Detect which cell encompasses the target text, then output its (x, y) center coordinate. 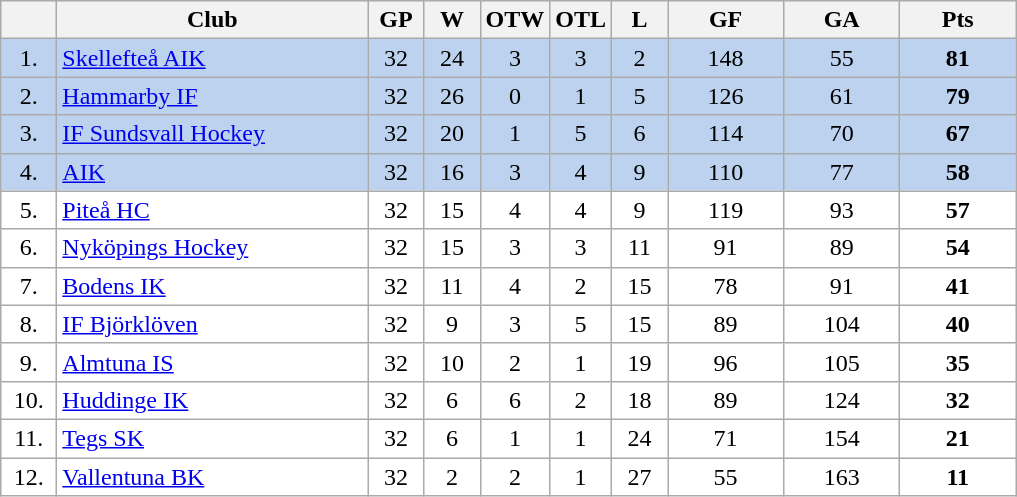
7. (29, 286)
104 (842, 324)
124 (842, 400)
11. (29, 438)
8. (29, 324)
19 (640, 362)
93 (842, 210)
148 (726, 58)
AIK (212, 172)
96 (726, 362)
2. (29, 96)
Hammarby IF (212, 96)
110 (726, 172)
GF (726, 20)
41 (958, 286)
58 (958, 172)
57 (958, 210)
71 (726, 438)
119 (726, 210)
Almtuna IS (212, 362)
L (640, 20)
Skellefteå AIK (212, 58)
Huddinge IK (212, 400)
0 (515, 96)
163 (842, 477)
6. (29, 248)
GP (396, 20)
18 (640, 400)
67 (958, 134)
114 (726, 134)
21 (958, 438)
40 (958, 324)
4. (29, 172)
1. (29, 58)
54 (958, 248)
10. (29, 400)
Club (212, 20)
Bodens IK (212, 286)
16 (452, 172)
OTW (515, 20)
79 (958, 96)
3. (29, 134)
Piteå HC (212, 210)
61 (842, 96)
78 (726, 286)
GA (842, 20)
81 (958, 58)
12. (29, 477)
105 (842, 362)
27 (640, 477)
Vallentuna BK (212, 477)
Pts (958, 20)
154 (842, 438)
Tegs SK (212, 438)
126 (726, 96)
20 (452, 134)
26 (452, 96)
W (452, 20)
35 (958, 362)
IF Björklöven (212, 324)
IF Sundsvall Hockey (212, 134)
10 (452, 362)
9. (29, 362)
Nyköpings Hockey (212, 248)
77 (842, 172)
70 (842, 134)
5. (29, 210)
OTL (581, 20)
